Capture the cell that displays the provided text and extract its (x, y) central coordinate. 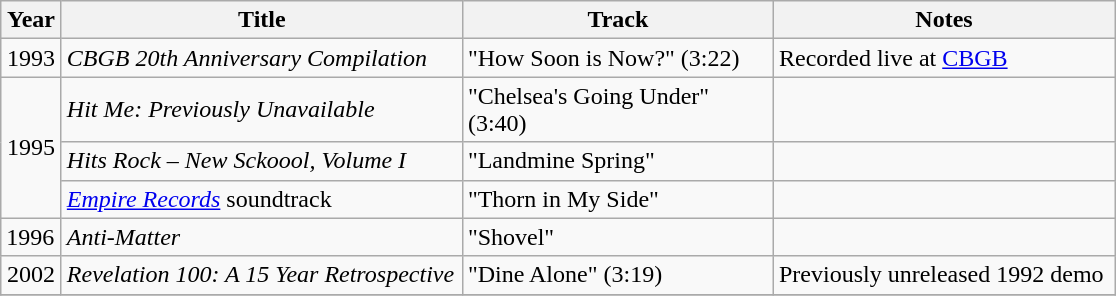
Notes (944, 20)
CBGB 20th Anniversary Compilation (262, 58)
1993 (32, 58)
1995 (32, 148)
Hit Me: Previously Unavailable (262, 110)
Recorded live at CBGB (944, 58)
"How Soon is Now?" (3:22) (618, 58)
Previously unreleased 1992 demo (944, 275)
"Thorn in My Side" (618, 199)
"Dine Alone" (3:19) (618, 275)
2002 (32, 275)
Revelation 100: A 15 Year Retrospective (262, 275)
"Chelsea's Going Under" (3:40) (618, 110)
1996 (32, 237)
Empire Records soundtrack (262, 199)
"Landmine Spring" (618, 161)
Track (618, 20)
Year (32, 20)
"Shovel" (618, 237)
Hits Rock – New Sckoool, Volume I (262, 161)
Title (262, 20)
Anti-Matter (262, 237)
